Return (X, Y) of the center of cell containing provided text 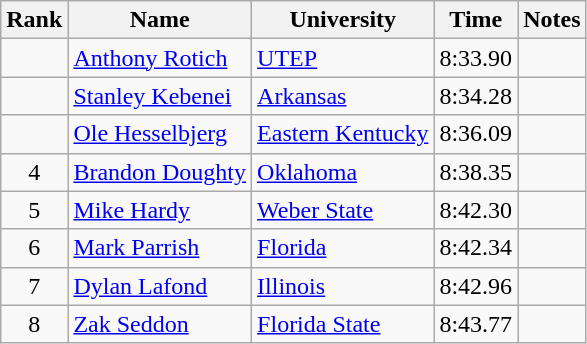
University (343, 20)
8:42.30 (476, 210)
8 (34, 324)
Mike Hardy (160, 210)
Oklahoma (343, 172)
Florida State (343, 324)
Rank (34, 20)
Time (476, 20)
8:34.28 (476, 96)
8:42.34 (476, 248)
Arkansas (343, 96)
8:42.96 (476, 286)
Mark Parrish (160, 248)
Anthony Rotich (160, 58)
Dylan Lafond (160, 286)
8:43.77 (476, 324)
5 (34, 210)
Notes (552, 20)
UTEP (343, 58)
Name (160, 20)
8:36.09 (476, 134)
8:38.35 (476, 172)
Florida (343, 248)
Eastern Kentucky (343, 134)
Illinois (343, 286)
Weber State (343, 210)
Brandon Doughty (160, 172)
4 (34, 172)
Stanley Kebenei (160, 96)
Ole Hesselbjerg (160, 134)
Zak Seddon (160, 324)
6 (34, 248)
8:33.90 (476, 58)
7 (34, 286)
